From the cell containing the given text, extract its center point as (X, Y) coordinate. 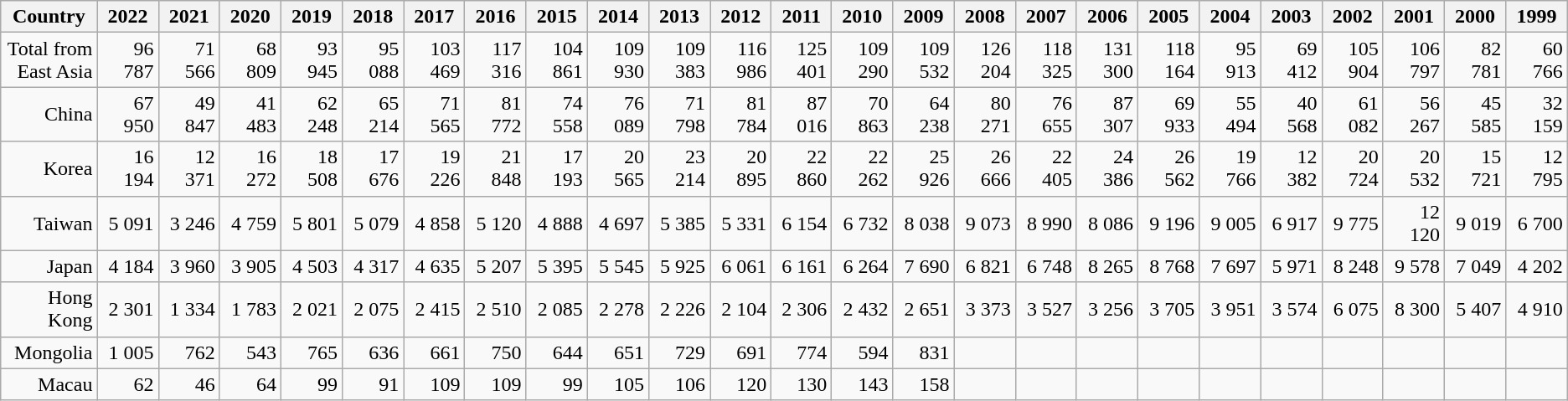
116 986 (740, 60)
76 655 (1045, 114)
19 226 (434, 169)
15 721 (1474, 169)
4 888 (556, 223)
644 (556, 352)
2022 (127, 17)
China (49, 114)
9 775 (1352, 223)
40 568 (1292, 114)
105 904 (1352, 60)
65 214 (374, 114)
2 075 (374, 310)
118 164 (1169, 60)
70 863 (863, 114)
3 960 (189, 266)
46 (189, 384)
118 325 (1045, 60)
20 565 (618, 169)
125 401 (802, 60)
3 246 (189, 223)
12 382 (1292, 169)
2013 (678, 17)
109 532 (923, 60)
17 676 (374, 169)
8 248 (1352, 266)
6 161 (802, 266)
661 (434, 352)
82 781 (1474, 60)
5 407 (1474, 310)
69 412 (1292, 60)
2007 (1045, 17)
2015 (556, 17)
691 (740, 352)
2005 (1169, 17)
3 574 (1292, 310)
95 088 (374, 60)
7 690 (923, 266)
109 290 (863, 60)
95 913 (1230, 60)
2 021 (312, 310)
2 306 (802, 310)
729 (678, 352)
80 271 (985, 114)
71 565 (434, 114)
9 578 (1414, 266)
6 154 (802, 223)
750 (496, 352)
26 562 (1169, 169)
9 005 (1230, 223)
5 385 (678, 223)
25 926 (923, 169)
765 (312, 352)
8 086 (1107, 223)
143 (863, 384)
87 016 (802, 114)
106 797 (1414, 60)
2020 (250, 17)
3 705 (1169, 310)
2002 (1352, 17)
109 383 (678, 60)
20 532 (1414, 169)
2008 (985, 17)
4 503 (312, 266)
4 697 (618, 223)
41 483 (250, 114)
1 334 (189, 310)
Macau (49, 384)
56 267 (1414, 114)
6 748 (1045, 266)
17 193 (556, 169)
2001 (1414, 17)
774 (802, 352)
6 732 (863, 223)
2010 (863, 17)
20 895 (740, 169)
3 373 (985, 310)
2006 (1107, 17)
7 049 (1474, 266)
2 301 (127, 310)
103 469 (434, 60)
2009 (923, 17)
32 159 (1537, 114)
Mongolia (49, 352)
64 (250, 384)
93 945 (312, 60)
2011 (802, 17)
9 073 (985, 223)
3 951 (1230, 310)
22 405 (1045, 169)
5 331 (740, 223)
2 651 (923, 310)
20 724 (1352, 169)
2017 (434, 17)
91 (374, 384)
12 795 (1537, 169)
9 019 (1474, 223)
6 061 (740, 266)
71 566 (189, 60)
19 766 (1230, 169)
45 585 (1474, 114)
2 510 (496, 310)
106 (678, 384)
104 861 (556, 60)
61 082 (1352, 114)
22 860 (802, 169)
2004 (1230, 17)
2 278 (618, 310)
81 784 (740, 114)
96 787 (127, 60)
5 120 (496, 223)
6 917 (1292, 223)
87 307 (1107, 114)
4 184 (127, 266)
12 120 (1414, 223)
68 809 (250, 60)
2012 (740, 17)
8 265 (1107, 266)
651 (618, 352)
2 432 (863, 310)
762 (189, 352)
16 194 (127, 169)
3 527 (1045, 310)
594 (863, 352)
4 858 (434, 223)
74 558 (556, 114)
71 798 (678, 114)
2 226 (678, 310)
8 038 (923, 223)
120 (740, 384)
64 238 (923, 114)
4 317 (374, 266)
2 085 (556, 310)
76 089 (618, 114)
126 204 (985, 60)
8 990 (1045, 223)
18 508 (312, 169)
4 759 (250, 223)
81 772 (496, 114)
69 933 (1169, 114)
2 104 (740, 310)
23 214 (678, 169)
2018 (374, 17)
Country (49, 17)
5 207 (496, 266)
4 635 (434, 266)
2014 (618, 17)
5 079 (374, 223)
6 075 (1352, 310)
158 (923, 384)
5 801 (312, 223)
2016 (496, 17)
24 386 (1107, 169)
5 091 (127, 223)
2019 (312, 17)
60 766 (1537, 60)
1 005 (127, 352)
5 395 (556, 266)
4 202 (1537, 266)
Korea (49, 169)
Taiwan (49, 223)
Japan (49, 266)
22 262 (863, 169)
7 697 (1230, 266)
4 910 (1537, 310)
543 (250, 352)
Hong Kong (49, 310)
5 545 (618, 266)
6 700 (1537, 223)
105 (618, 384)
5 971 (1292, 266)
5 925 (678, 266)
6 821 (985, 266)
67 950 (127, 114)
831 (923, 352)
2003 (1292, 17)
62 (127, 384)
131 300 (1107, 60)
2021 (189, 17)
8 768 (1169, 266)
8 300 (1414, 310)
3 256 (1107, 310)
16 272 (250, 169)
26 666 (985, 169)
130 (802, 384)
1999 (1537, 17)
636 (374, 352)
1 783 (250, 310)
6 264 (863, 266)
55 494 (1230, 114)
3 905 (250, 266)
2000 (1474, 17)
2 415 (434, 310)
62 248 (312, 114)
12 371 (189, 169)
Total from East Asia (49, 60)
109 930 (618, 60)
9 196 (1169, 223)
49 847 (189, 114)
21 848 (496, 169)
117 316 (496, 60)
